Provide the (X, Y) coordinate of the cell's center where the given text is located.  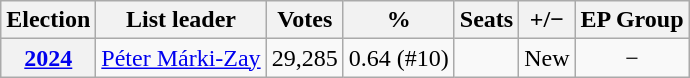
+/− (547, 20)
Votes (304, 20)
0.64 (#10) (398, 58)
Election (48, 20)
List leader (181, 20)
% (398, 20)
29,285 (304, 58)
Péter Márki-Zay (181, 58)
New (547, 58)
Seats (486, 20)
− (632, 58)
2024 (48, 58)
EP Group (632, 20)
